Determine the [X, Y] coordinate at the center of the cell enclosing the given text.  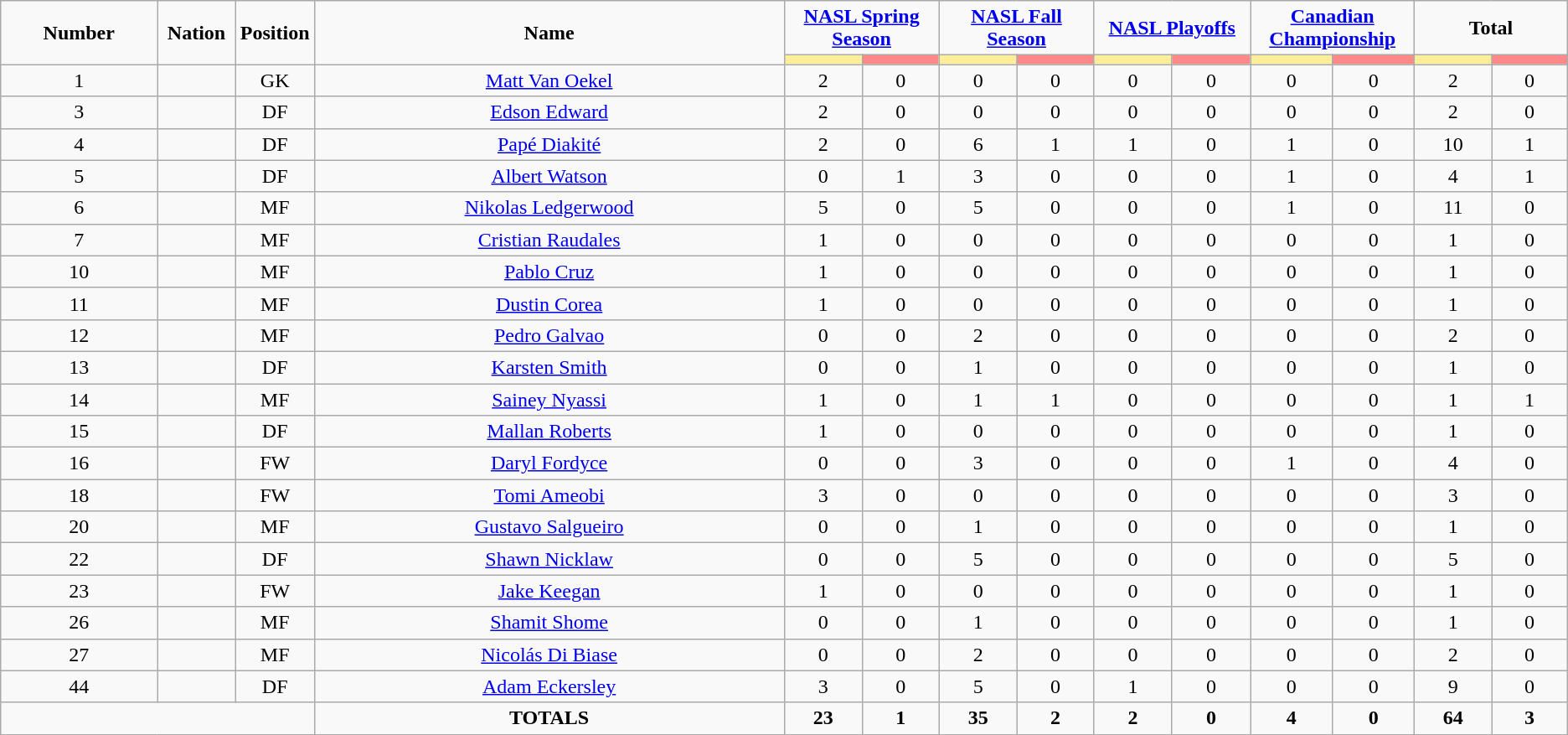
GK [275, 80]
Tomi Ameobi [549, 495]
Karsten Smith [549, 367]
Jake Keegan [549, 591]
Shawn Nicklaw [549, 559]
Shamit Shome [549, 623]
14 [79, 400]
Position [275, 33]
18 [79, 495]
9 [1453, 686]
Adam Eckersley [549, 686]
44 [79, 686]
Pablo Cruz [549, 272]
Nation [197, 33]
12 [79, 335]
26 [79, 623]
NASL Spring Season [861, 28]
Edson Edward [549, 112]
NASL Playoffs [1173, 28]
Mallan Roberts [549, 432]
Canadian Championship [1333, 28]
Albert Watson [549, 176]
27 [79, 655]
13 [79, 367]
TOTALS [549, 718]
Sainey Nyassi [549, 400]
15 [79, 432]
Total [1491, 28]
Number [79, 33]
Papé Diakité [549, 144]
20 [79, 527]
Name [549, 33]
Daryl Fordyce [549, 463]
Cristian Raudales [549, 240]
16 [79, 463]
22 [79, 559]
Dustin Corea [549, 303]
Nicolás Di Biase [549, 655]
35 [978, 718]
NASL Fall Season [1017, 28]
7 [79, 240]
64 [1453, 718]
Gustavo Salgueiro [549, 527]
Pedro Galvao [549, 335]
Nikolas Ledgerwood [549, 208]
Matt Van Oekel [549, 80]
